Identify which cell holds the provided text, then report its [x, y] central coordinate. 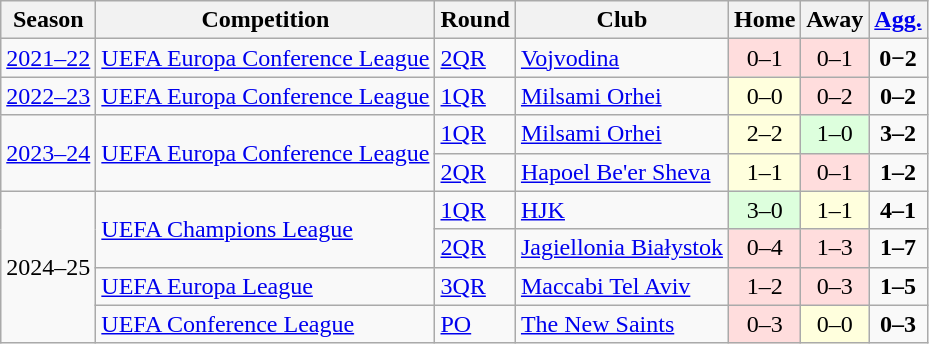
PO [475, 324]
Jagiellonia Białystok [622, 248]
2023–24 [48, 153]
The New Saints [622, 324]
1–3 [835, 248]
UEFA Conference League [266, 324]
2022–23 [48, 96]
Away [835, 20]
Season [48, 20]
2–2 [764, 134]
3QR [475, 286]
0−2 [898, 58]
HJK [622, 210]
Vojvodina [622, 58]
2021–22 [48, 58]
1–7 [898, 248]
1–0 [835, 134]
3–2 [898, 134]
UEFA Champions League [266, 229]
Home [764, 20]
Club [622, 20]
Hapoel Be'er Sheva [622, 172]
3–0 [764, 210]
Agg. [898, 20]
1–5 [898, 286]
Competition [266, 20]
0–4 [764, 248]
2024–25 [48, 267]
UEFA Europa League [266, 286]
Round [475, 20]
4–1 [898, 210]
Maccabi Tel Aviv [622, 286]
